Identify which cell holds the provided text, then report its [x, y] central coordinate. 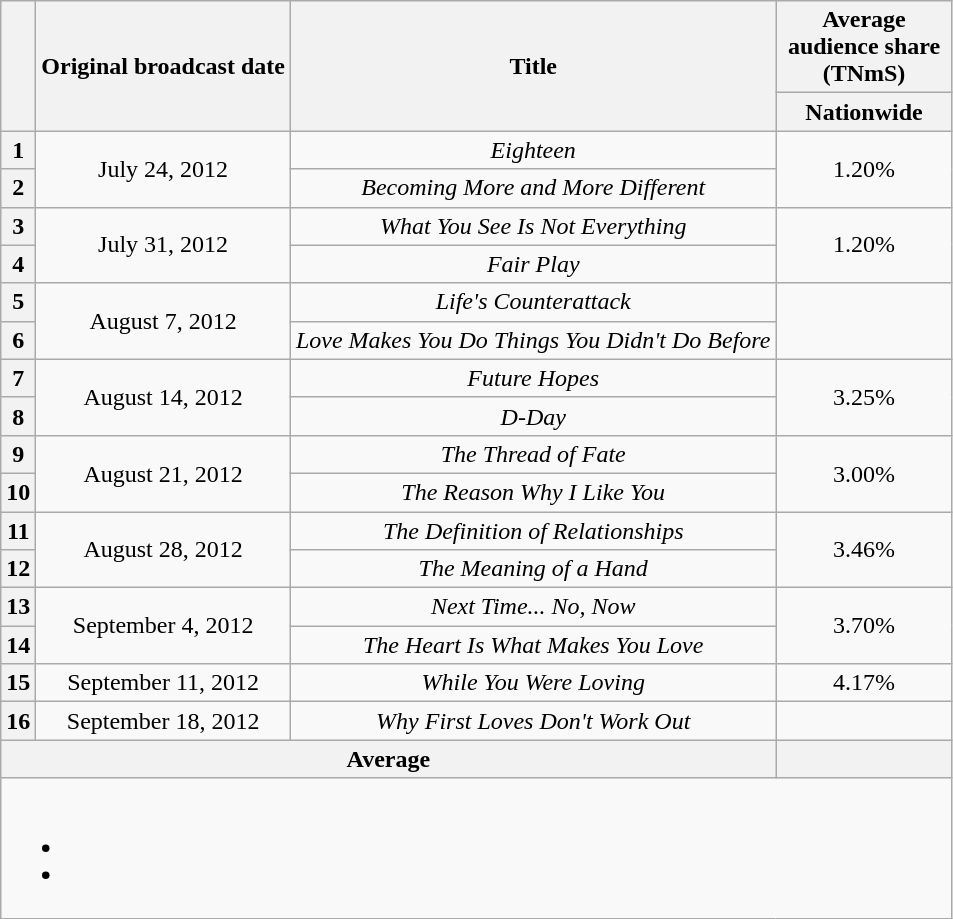
Eighteen [533, 150]
Nationwide [864, 112]
7 [18, 378]
September 4, 2012 [164, 626]
September 18, 2012 [164, 721]
3 [18, 226]
6 [18, 340]
The Reason Why I Like You [533, 492]
The Thread of Fate [533, 454]
What You See Is Not Everything [533, 226]
2 [18, 188]
3.25% [864, 397]
5 [18, 302]
3.70% [864, 626]
While You Were Loving [533, 683]
10 [18, 492]
The Definition of Relationships [533, 531]
14 [18, 645]
Fair Play [533, 264]
1 [18, 150]
16 [18, 721]
The Heart Is What Makes You Love [533, 645]
Average audience share(TNmS) [864, 47]
July 31, 2012 [164, 245]
15 [18, 683]
Life's Counterattack [533, 302]
3.46% [864, 550]
8 [18, 416]
4 [18, 264]
September 11, 2012 [164, 683]
Becoming More and More Different [533, 188]
Next Time... No, Now [533, 607]
D-Day [533, 416]
3.00% [864, 473]
The Meaning of a Hand [533, 569]
August 28, 2012 [164, 550]
August 21, 2012 [164, 473]
Original broadcast date [164, 66]
July 24, 2012 [164, 169]
13 [18, 607]
4.17% [864, 683]
12 [18, 569]
Average [388, 759]
August 7, 2012 [164, 321]
Why First Loves Don't Work Out [533, 721]
Title [533, 66]
August 14, 2012 [164, 397]
Future Hopes [533, 378]
Love Makes You Do Things You Didn't Do Before [533, 340]
9 [18, 454]
11 [18, 531]
